From the cell containing the given text, extract its center point as [X, Y] coordinate. 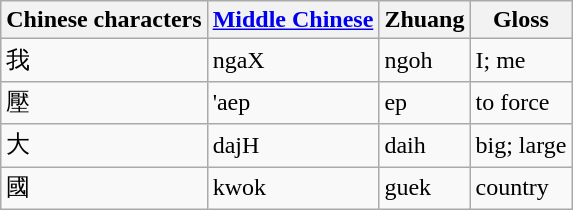
國 [104, 188]
country [521, 188]
Middle Chinese [293, 20]
I; me [521, 60]
'aep [293, 102]
大 [104, 146]
ep [424, 102]
to force [521, 102]
dajH [293, 146]
ngoh [424, 60]
ngaX [293, 60]
daih [424, 146]
big; large [521, 146]
我 [104, 60]
kwok [293, 188]
壓 [104, 102]
Zhuang [424, 20]
Gloss [521, 20]
guek [424, 188]
Chinese characters [104, 20]
